Detect which cell encompasses the target text, then output its [X, Y] center coordinate. 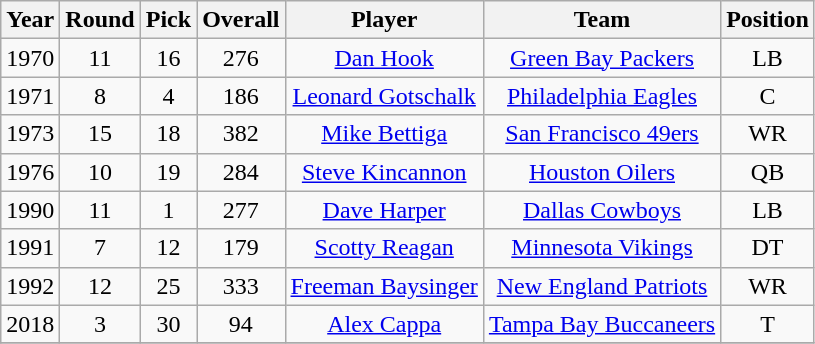
30 [168, 324]
Freeman Baysinger [384, 286]
94 [241, 324]
Position [768, 20]
Dave Harper [384, 210]
Team [602, 20]
Leonard Gotschalk [384, 96]
Mike Bettiga [384, 134]
Green Bay Packers [602, 58]
Alex Cappa [384, 324]
New England Patriots [602, 286]
1 [168, 210]
7 [100, 248]
276 [241, 58]
382 [241, 134]
333 [241, 286]
DT [768, 248]
16 [168, 58]
284 [241, 172]
2018 [30, 324]
1971 [30, 96]
Round [100, 20]
277 [241, 210]
Steve Kincannon [384, 172]
18 [168, 134]
4 [168, 96]
Year [30, 20]
1991 [30, 248]
QB [768, 172]
Minnesota Vikings [602, 248]
3 [100, 324]
1976 [30, 172]
1992 [30, 286]
T [768, 324]
19 [168, 172]
Houston Oilers [602, 172]
C [768, 96]
San Francisco 49ers [602, 134]
Pick [168, 20]
179 [241, 248]
8 [100, 96]
Overall [241, 20]
1970 [30, 58]
1973 [30, 134]
10 [100, 172]
15 [100, 134]
Dallas Cowboys [602, 210]
Tampa Bay Buccaneers [602, 324]
25 [168, 286]
Dan Hook [384, 58]
Philadelphia Eagles [602, 96]
186 [241, 96]
1990 [30, 210]
Player [384, 20]
Scotty Reagan [384, 248]
